Locate the cell with the specified text and output its [X, Y] center coordinate. 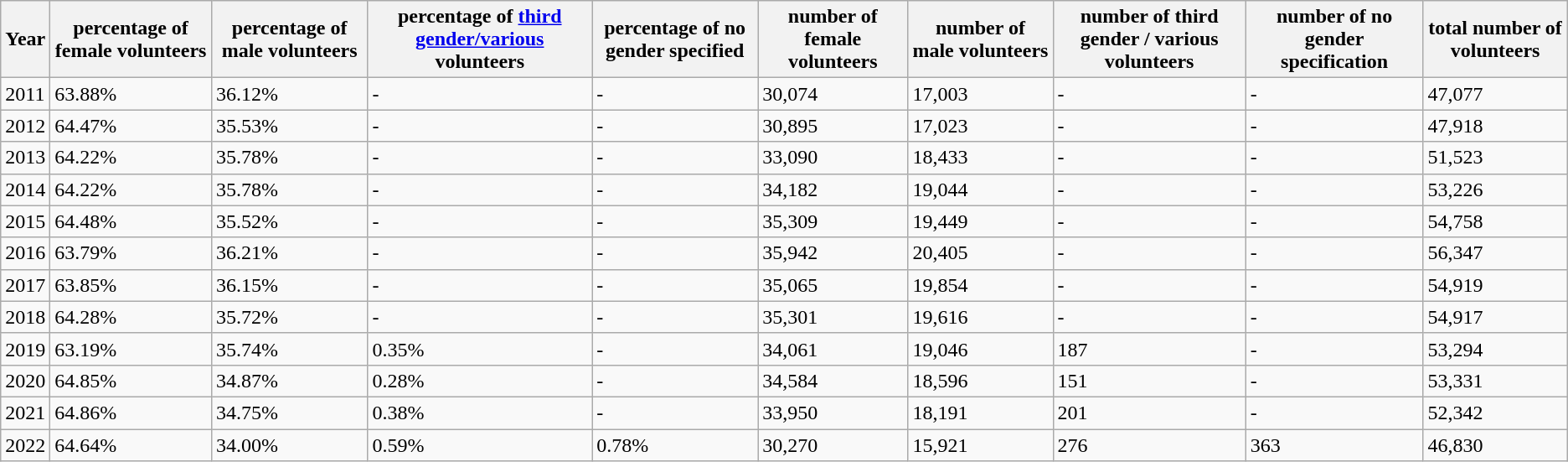
number of no gender specification [1334, 39]
2014 [25, 189]
19,046 [980, 349]
63.79% [131, 253]
2016 [25, 253]
percentage of female volunteers [131, 39]
33,950 [833, 413]
36.21% [289, 253]
number of male volunteers [980, 39]
64.85% [131, 381]
54,919 [1495, 285]
17,023 [980, 126]
46,830 [1495, 445]
Year [25, 39]
0.78% [675, 445]
2021 [25, 413]
63.88% [131, 94]
64.86% [131, 413]
2012 [25, 126]
35,309 [833, 221]
2022 [25, 445]
187 [1149, 349]
18,433 [980, 158]
64.28% [131, 317]
20,405 [980, 253]
30,895 [833, 126]
34,061 [833, 349]
36.12% [289, 94]
35.74% [289, 349]
52,342 [1495, 413]
19,044 [980, 189]
201 [1149, 413]
35.72% [289, 317]
percentage of male volunteers [289, 39]
54,917 [1495, 317]
151 [1149, 381]
47,918 [1495, 126]
47,077 [1495, 94]
276 [1149, 445]
17,003 [980, 94]
percentage of no gender specified [675, 39]
15,921 [980, 445]
18,191 [980, 413]
53,294 [1495, 349]
19,854 [980, 285]
53,226 [1495, 189]
2015 [25, 221]
30,270 [833, 445]
54,758 [1495, 221]
34.00% [289, 445]
35.53% [289, 126]
56,347 [1495, 253]
34,584 [833, 381]
percentage of third gender/various volunteers [480, 39]
0.28% [480, 381]
63.85% [131, 285]
64.47% [131, 126]
35.52% [289, 221]
35,301 [833, 317]
19,616 [980, 317]
51,523 [1495, 158]
2011 [25, 94]
35,065 [833, 285]
2020 [25, 381]
2019 [25, 349]
64.64% [131, 445]
34.87% [289, 381]
34.75% [289, 413]
30,074 [833, 94]
2017 [25, 285]
18,596 [980, 381]
0.38% [480, 413]
0.59% [480, 445]
2013 [25, 158]
number of female volunteers [833, 39]
36.15% [289, 285]
34,182 [833, 189]
number of third gender / various volunteers [1149, 39]
33,090 [833, 158]
63.19% [131, 349]
19,449 [980, 221]
35,942 [833, 253]
363 [1334, 445]
64.48% [131, 221]
0.35% [480, 349]
2018 [25, 317]
total number of volunteers [1495, 39]
53,331 [1495, 381]
